Provide the (X, Y) coordinate of the cell's center where the given text is located.  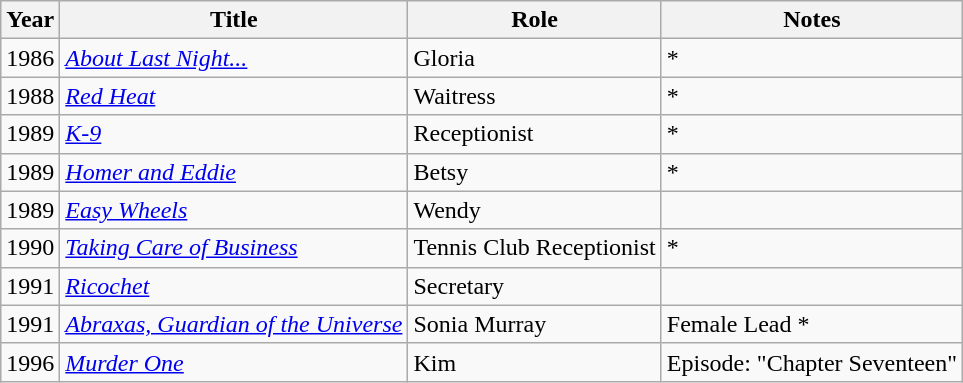
Ricochet (234, 286)
1988 (30, 96)
Title (234, 20)
1996 (30, 362)
1990 (30, 248)
1986 (30, 58)
Kim (534, 362)
Female Lead * (812, 324)
About Last Night... (234, 58)
Murder One (234, 362)
Secretary (534, 286)
Homer and Eddie (234, 172)
Taking Care of Business (234, 248)
Tennis Club Receptionist (534, 248)
Easy Wheels (234, 210)
K-9 (234, 134)
Waitress (534, 96)
Abraxas, Guardian of the Universe (234, 324)
Notes (812, 20)
Role (534, 20)
Sonia Murray (534, 324)
Betsy (534, 172)
Episode: "Chapter Seventeen" (812, 362)
Receptionist (534, 134)
Red Heat (234, 96)
Gloria (534, 58)
Wendy (534, 210)
Year (30, 20)
